Output the [x, y] coordinate of the center of the cell containing the given text.  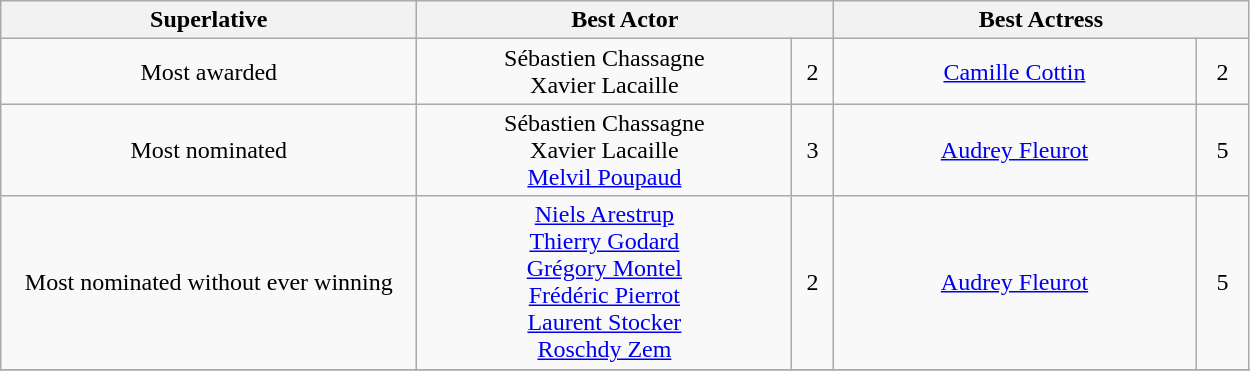
Best Actor [625, 20]
Most nominated without ever winning [209, 282]
Camille Cottin [1014, 72]
Superlative [209, 20]
Most awarded [209, 72]
Sébastien ChassagneXavier LacailleMelvil Poupaud [604, 150]
Sébastien ChassagneXavier Lacaille [604, 72]
Most nominated [209, 150]
Best Actress [1041, 20]
Niels ArestrupThierry GodardGrégory MontelFrédéric PierrotLaurent StockerRoschdy Zem [604, 282]
3 [812, 150]
